Scan for the cell matching the given text and deliver its (x, y) coordinate at center. 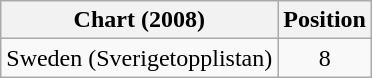
Sweden (Sverigetopplistan) (140, 58)
Position (325, 20)
Chart (2008) (140, 20)
8 (325, 58)
